Scan for the cell matching the given text and deliver its [X, Y] coordinate at center. 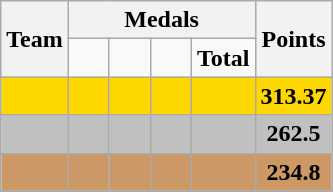
313.37 [294, 96]
Medals [162, 20]
Points [294, 39]
234.8 [294, 172]
262.5 [294, 134]
Team [35, 39]
Total [223, 58]
